Detect which cell encompasses the target text, then output its [X, Y] center coordinate. 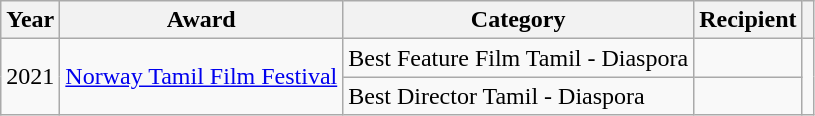
Norway Tamil Film Festival [202, 77]
Best Director Tamil - Diaspora [518, 96]
Recipient [748, 20]
Award [202, 20]
Category [518, 20]
Best Feature Film Tamil - Diaspora [518, 58]
Year [30, 20]
2021 [30, 77]
